Extract the (X, Y) coordinate from the center of the cell holding the provided text.  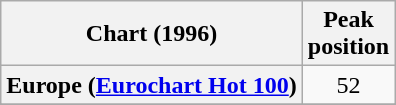
Peakposition (348, 34)
52 (348, 85)
Chart (1996) (152, 34)
Europe (Eurochart Hot 100) (152, 85)
